For the text-containing cell, return its midpoint in (X, Y) coordinate format. 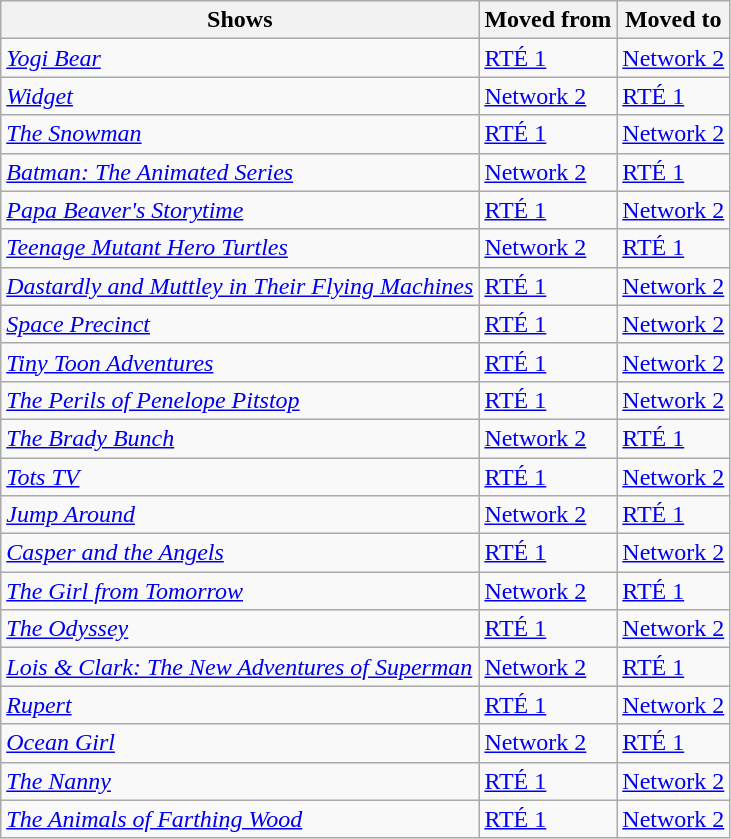
Papa Beaver's Storytime (240, 210)
Casper and the Angels (240, 553)
The Brady Bunch (240, 438)
Space Precinct (240, 324)
Lois & Clark: The New Adventures of Superman (240, 667)
The Animals of Farthing Wood (240, 819)
The Girl from Tomorrow (240, 591)
Rupert (240, 705)
The Snowman (240, 134)
The Nanny (240, 781)
The Perils of Penelope Pitstop (240, 400)
Jump Around (240, 515)
Batman: The Animated Series (240, 172)
Yogi Bear (240, 58)
Ocean Girl (240, 743)
Tots TV (240, 477)
Widget (240, 96)
Shows (240, 20)
Moved to (674, 20)
Dastardly and Muttley in Their Flying Machines (240, 286)
The Odyssey (240, 629)
Moved from (548, 20)
Tiny Toon Adventures (240, 362)
Teenage Mutant Hero Turtles (240, 248)
